For the text-containing cell, return its midpoint in (X, Y) coordinate format. 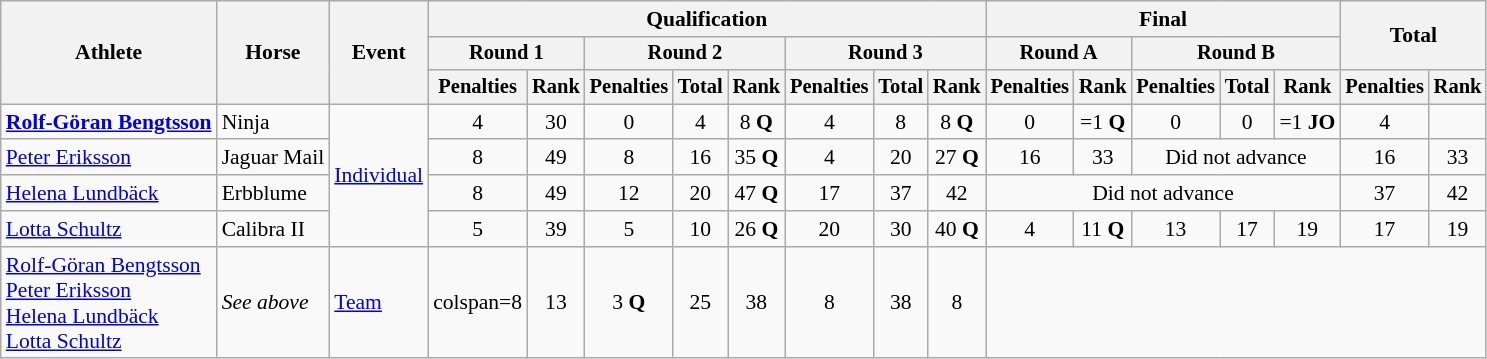
40 Q (957, 229)
Round A (1059, 54)
Round 1 (506, 54)
Event (378, 52)
Qualification (707, 19)
26 Q (757, 229)
Round 2 (685, 54)
Rolf-Göran Bengtsson (109, 122)
Individual (378, 175)
Horse (274, 52)
27 Q (957, 158)
10 (700, 229)
Round B (1236, 54)
Final (1164, 19)
11 Q (1103, 229)
Peter Eriksson (109, 158)
colspan=8 (478, 303)
=1 Q (1103, 122)
Lotta Schultz (109, 229)
Ninja (274, 122)
Athlete (109, 52)
39 (556, 229)
Rolf-Göran BengtssonPeter ErikssonHelena LundbäckLotta Schultz (109, 303)
47 Q (757, 193)
Helena Lundbäck (109, 193)
3 Q (629, 303)
Calibra II (274, 229)
=1 JO (1307, 122)
Team (378, 303)
12 (629, 193)
Jaguar Mail (274, 158)
35 Q (757, 158)
See above (274, 303)
25 (700, 303)
Round 3 (885, 54)
Erbblume (274, 193)
